Detect which cell encompasses the target text, then output its (X, Y) center coordinate. 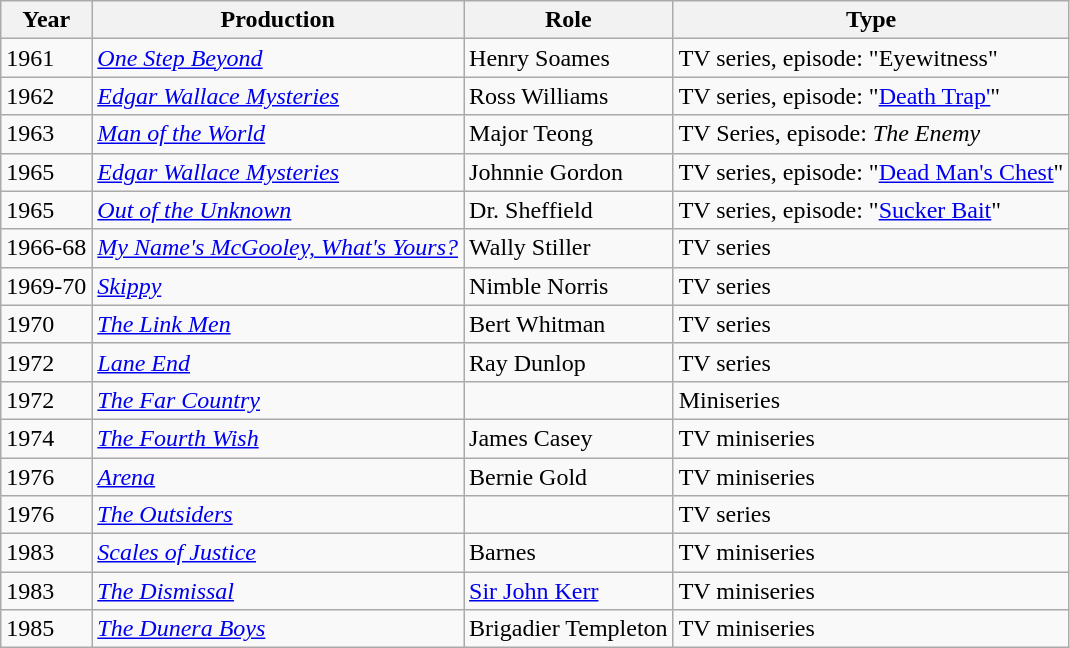
Wally Stiller (569, 248)
TV Series, episode: The Enemy (871, 134)
1966-68 (46, 248)
TV series, episode: "Eyewitness" (871, 58)
Ross Williams (569, 96)
The Outsiders (278, 515)
1961 (46, 58)
The Dismissal (278, 591)
Man of the World (278, 134)
Bernie Gold (569, 477)
Role (569, 20)
Major Teong (569, 134)
Out of the Unknown (278, 210)
Year (46, 20)
The Link Men (278, 324)
1962 (46, 96)
James Casey (569, 438)
1974 (46, 438)
Lane End (278, 362)
The Fourth Wish (278, 438)
Sir John Kerr (569, 591)
Nimble Norris (569, 286)
Henry Soames (569, 58)
Dr. Sheffield (569, 210)
My Name's McGooley, What's Yours? (278, 248)
Scales of Justice (278, 553)
The Far Country (278, 400)
TV series, episode: "Dead Man's Chest" (871, 172)
Ray Dunlop (569, 362)
One Step Beyond (278, 58)
Brigadier Templeton (569, 629)
Barnes (569, 553)
1970 (46, 324)
Arena (278, 477)
1969-70 (46, 286)
1985 (46, 629)
Johnnie Gordon (569, 172)
Miniseries (871, 400)
TV series, episode: "Death Trap'" (871, 96)
1963 (46, 134)
The Dunera Boys (278, 629)
Production (278, 20)
TV series, episode: "Sucker Bait" (871, 210)
Type (871, 20)
Bert Whitman (569, 324)
Skippy (278, 286)
